From the cell containing the given text, extract its center point as [X, Y] coordinate. 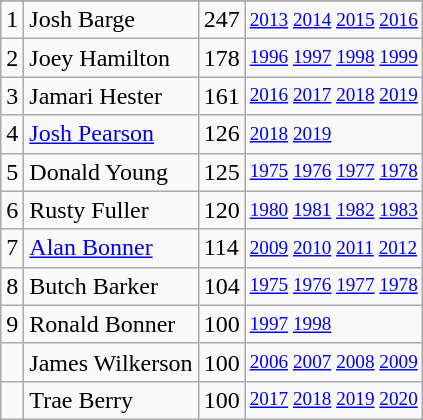
Rusty Fuller [111, 210]
161 [222, 96]
Josh Pearson [111, 134]
Joey Hamilton [111, 58]
Jamari Hester [111, 96]
9 [12, 324]
1 [12, 20]
2016 2017 2018 2019 [334, 96]
1996 1997 1998 1999 [334, 58]
4 [12, 134]
1980 1981 1982 1983 [334, 210]
Josh Barge [111, 20]
6 [12, 210]
247 [222, 20]
Alan Bonner [111, 248]
178 [222, 58]
Ronald Bonner [111, 324]
2006 2007 2008 2009 [334, 362]
2009 2010 2011 2012 [334, 248]
James Wilkerson [111, 362]
8 [12, 286]
Trae Berry [111, 400]
2 [12, 58]
2018 2019 [334, 134]
Donald Young [111, 172]
5 [12, 172]
2017 2018 2019 2020 [334, 400]
114 [222, 248]
104 [222, 286]
1997 1998 [334, 324]
120 [222, 210]
125 [222, 172]
7 [12, 248]
3 [12, 96]
Butch Barker [111, 286]
2013 2014 2015 2016 [334, 20]
126 [222, 134]
